Determine the (X, Y) coordinate at the center of the cell enclosing the given text.  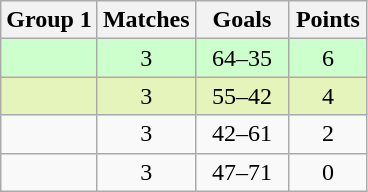
6 (328, 58)
47–71 (242, 172)
55–42 (242, 96)
2 (328, 134)
4 (328, 96)
Points (328, 20)
Group 1 (50, 20)
Goals (242, 20)
42–61 (242, 134)
64–35 (242, 58)
0 (328, 172)
Matches (146, 20)
